Capture the cell that displays the provided text and extract its [X, Y] central coordinate. 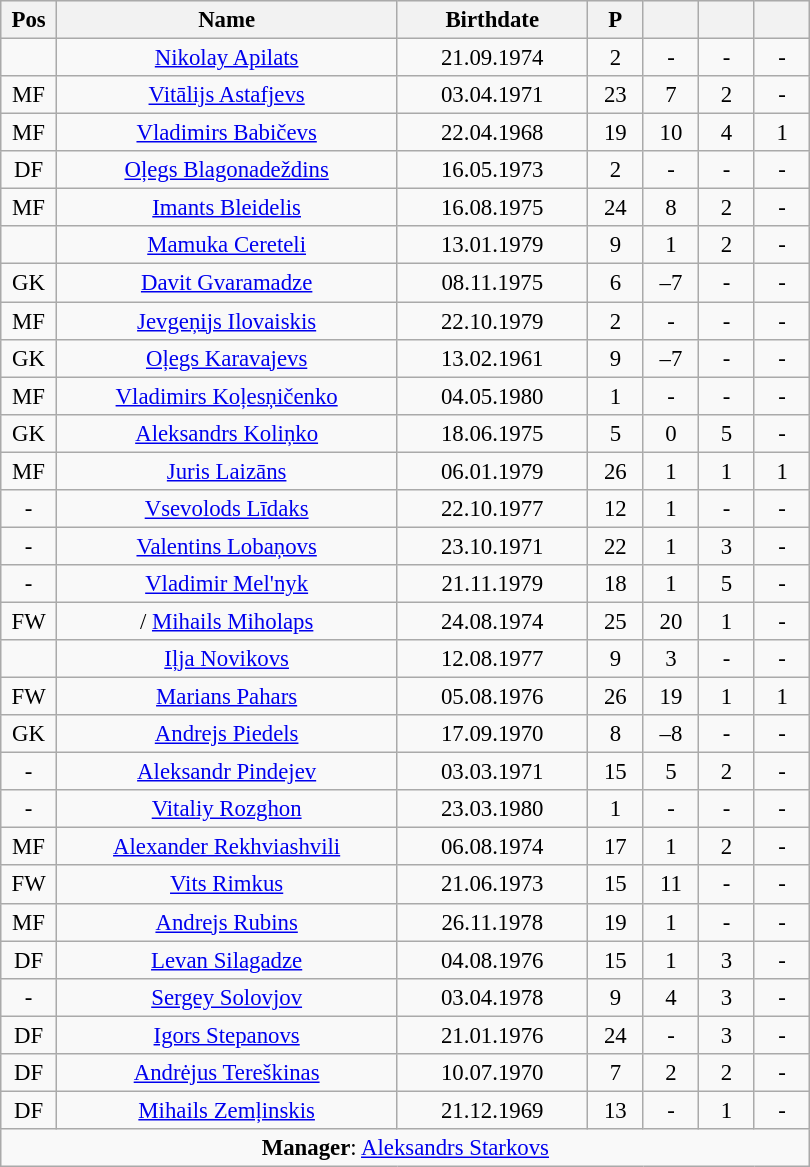
Name [226, 20]
Jevgeņijs Ilovaiskis [226, 321]
Aleksandr Pindejev [226, 772]
23.10.1971 [492, 546]
04.05.1980 [492, 396]
21.11.1979 [492, 584]
26.11.1978 [492, 922]
Manager: Aleksandrs Starkovs [406, 1148]
24.08.1974 [492, 621]
17.09.1970 [492, 734]
Vladimir Mel'nyk [226, 584]
25 [616, 621]
Imants Bleidelis [226, 208]
12.08.1977 [492, 659]
Birthdate [492, 20]
Juris Laizāns [226, 471]
Andrejs Rubins [226, 922]
21.01.1976 [492, 1035]
Oļegs Blagonadeždins [226, 170]
Vsevolods Līdaks [226, 509]
Pos [29, 20]
16.05.1973 [492, 170]
04.08.1976 [492, 960]
22 [616, 546]
23 [616, 95]
06.01.1979 [492, 471]
13.02.1961 [492, 358]
–8 [671, 734]
Vits Rimkus [226, 885]
13.01.1979 [492, 245]
03.04.1971 [492, 95]
20 [671, 621]
Vladimirs Babičevs [226, 133]
21.09.1974 [492, 58]
18 [616, 584]
Vitaliy Rozghon [226, 809]
23.03.1980 [492, 809]
08.11.1975 [492, 283]
0 [671, 433]
Valentins Lobaņovs [226, 546]
10 [671, 133]
21.06.1973 [492, 885]
Andrejs Piedels [226, 734]
Mamuka Cereteli [226, 245]
Vladimirs Koļesņičenko [226, 396]
16.08.1975 [492, 208]
Igors Stepanovs [226, 1035]
Levan Silagadze [226, 960]
Nikolay Apilats [226, 58]
10.07.1970 [492, 1073]
13 [616, 1110]
22.04.1968 [492, 133]
6 [616, 283]
Marians Pahars [226, 697]
Alexander Rekhviashvili [226, 847]
P [616, 20]
12 [616, 509]
Mihails Zemļinskis [226, 1110]
Oļegs Karavajevs [226, 358]
11 [671, 885]
05.08.1976 [492, 697]
03.03.1971 [492, 772]
Iļja Novikovs [226, 659]
Davit Gvaramadze [226, 283]
Vitālijs Astafjevs [226, 95]
17 [616, 847]
06.08.1974 [492, 847]
03.04.1978 [492, 997]
Aleksandrs Koliņko [226, 433]
Andrėjus Tereškinas [226, 1073]
21.12.1969 [492, 1110]
22.10.1977 [492, 509]
/ Mihails Miholaps [226, 621]
22.10.1979 [492, 321]
18.06.1975 [492, 433]
Sergey Solovjov [226, 997]
